Detect which cell encompasses the target text, then output its (X, Y) center coordinate. 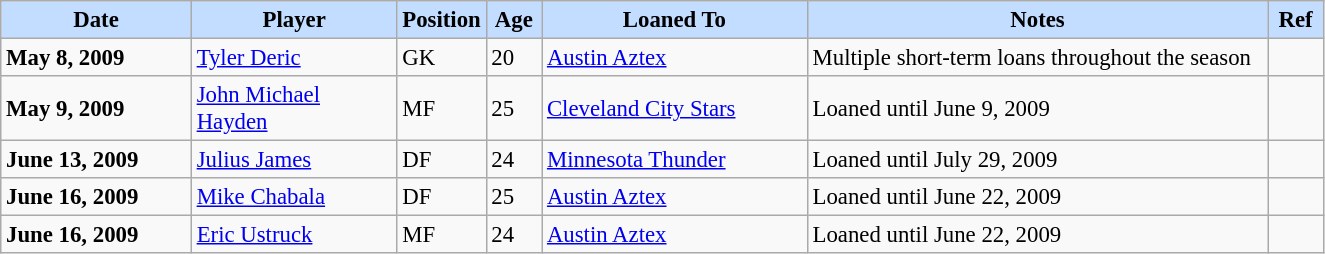
Date (96, 20)
Loaned until July 29, 2009 (1038, 160)
Player (294, 20)
Notes (1038, 20)
Mike Chabala (294, 197)
Loaned To (675, 20)
20 (514, 58)
Julius James (294, 160)
Multiple short-term loans throughout the season (1038, 58)
Loaned until June 9, 2009 (1038, 108)
Tyler Deric (294, 58)
Ref (1296, 20)
GK (442, 58)
May 9, 2009 (96, 108)
Eric Ustruck (294, 235)
June 13, 2009 (96, 160)
Cleveland City Stars (675, 108)
Age (514, 20)
Minnesota Thunder (675, 160)
Position (442, 20)
May 8, 2009 (96, 58)
John Michael Hayden (294, 108)
